Detect which cell encompasses the target text, then output its [x, y] center coordinate. 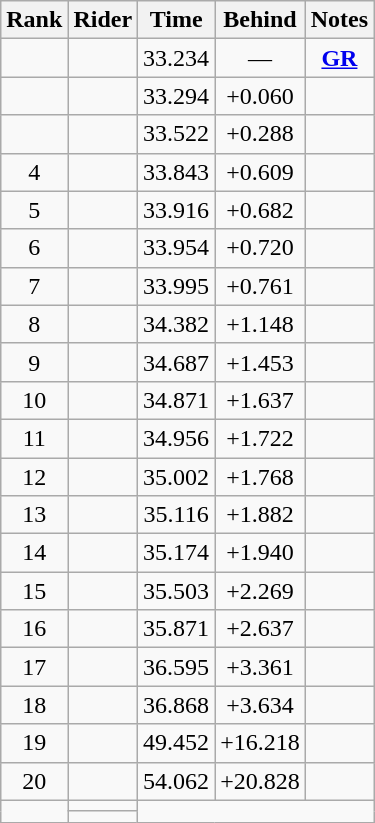
10 [34, 400]
36.595 [176, 667]
49.452 [176, 743]
+3.634 [260, 705]
33.234 [176, 58]
33.294 [176, 96]
34.687 [176, 362]
+1.882 [260, 515]
33.954 [176, 248]
33.522 [176, 134]
35.116 [176, 515]
13 [34, 515]
+0.682 [260, 210]
12 [34, 477]
33.995 [176, 286]
+0.288 [260, 134]
+1.453 [260, 362]
4 [34, 172]
Rider [103, 20]
6 [34, 248]
+1.768 [260, 477]
Notes [339, 20]
18 [34, 705]
54.062 [176, 781]
35.503 [176, 591]
33.843 [176, 172]
7 [34, 286]
20 [34, 781]
11 [34, 438]
16 [34, 629]
Time [176, 20]
Rank [34, 20]
+1.940 [260, 553]
+0.060 [260, 96]
+1.722 [260, 438]
+0.609 [260, 172]
8 [34, 324]
33.916 [176, 210]
+0.720 [260, 248]
34.956 [176, 438]
35.174 [176, 553]
+1.637 [260, 400]
+20.828 [260, 781]
34.382 [176, 324]
19 [34, 743]
35.002 [176, 477]
34.871 [176, 400]
9 [34, 362]
5 [34, 210]
+1.148 [260, 324]
— [260, 58]
14 [34, 553]
GR [339, 58]
35.871 [176, 629]
36.868 [176, 705]
Behind [260, 20]
+0.761 [260, 286]
+3.361 [260, 667]
+16.218 [260, 743]
17 [34, 667]
+2.637 [260, 629]
+2.269 [260, 591]
15 [34, 591]
